Extract the [x, y] coordinate from the center of the cell holding the provided text.  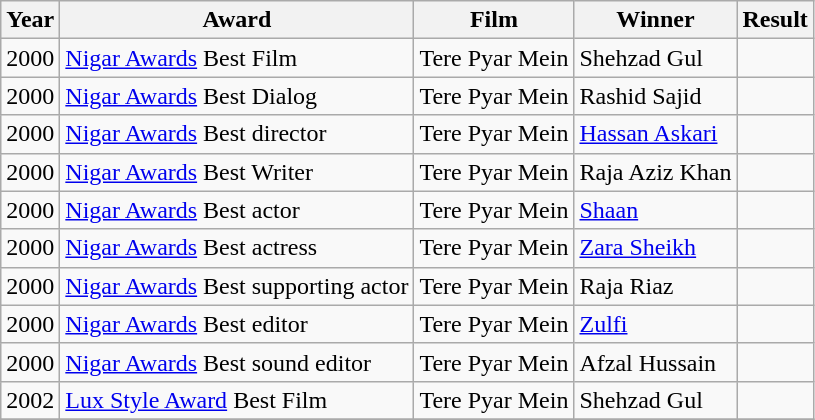
Nigar Awards Best Film [237, 58]
Nigar Awards Best Writer [237, 172]
Shaan [656, 210]
Year [30, 20]
Nigar Awards Best actress [237, 248]
2002 [30, 400]
Nigar Awards Best Dialog [237, 96]
Film [494, 20]
Result [775, 20]
Afzal Hussain [656, 362]
Rashid Sajid [656, 96]
Nigar Awards Best sound editor [237, 362]
Zulfi [656, 324]
Nigar Awards Best director [237, 134]
Zara Sheikh [656, 248]
Raja Riaz [656, 286]
Hassan Askari [656, 134]
Raja Aziz Khan [656, 172]
Lux Style Award Best Film [237, 400]
Nigar Awards Best actor [237, 210]
Nigar Awards Best editor [237, 324]
Winner [656, 20]
Nigar Awards Best supporting actor [237, 286]
Award [237, 20]
